Identify which cell holds the provided text, then report its [x, y] central coordinate. 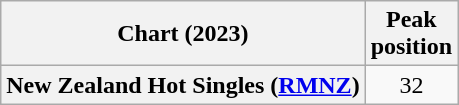
Chart (2023) [183, 34]
New Zealand Hot Singles (RMNZ) [183, 85]
Peakposition [411, 34]
32 [411, 85]
